Find where the given text appears and provide that cell's center as (X, Y) coordinate. 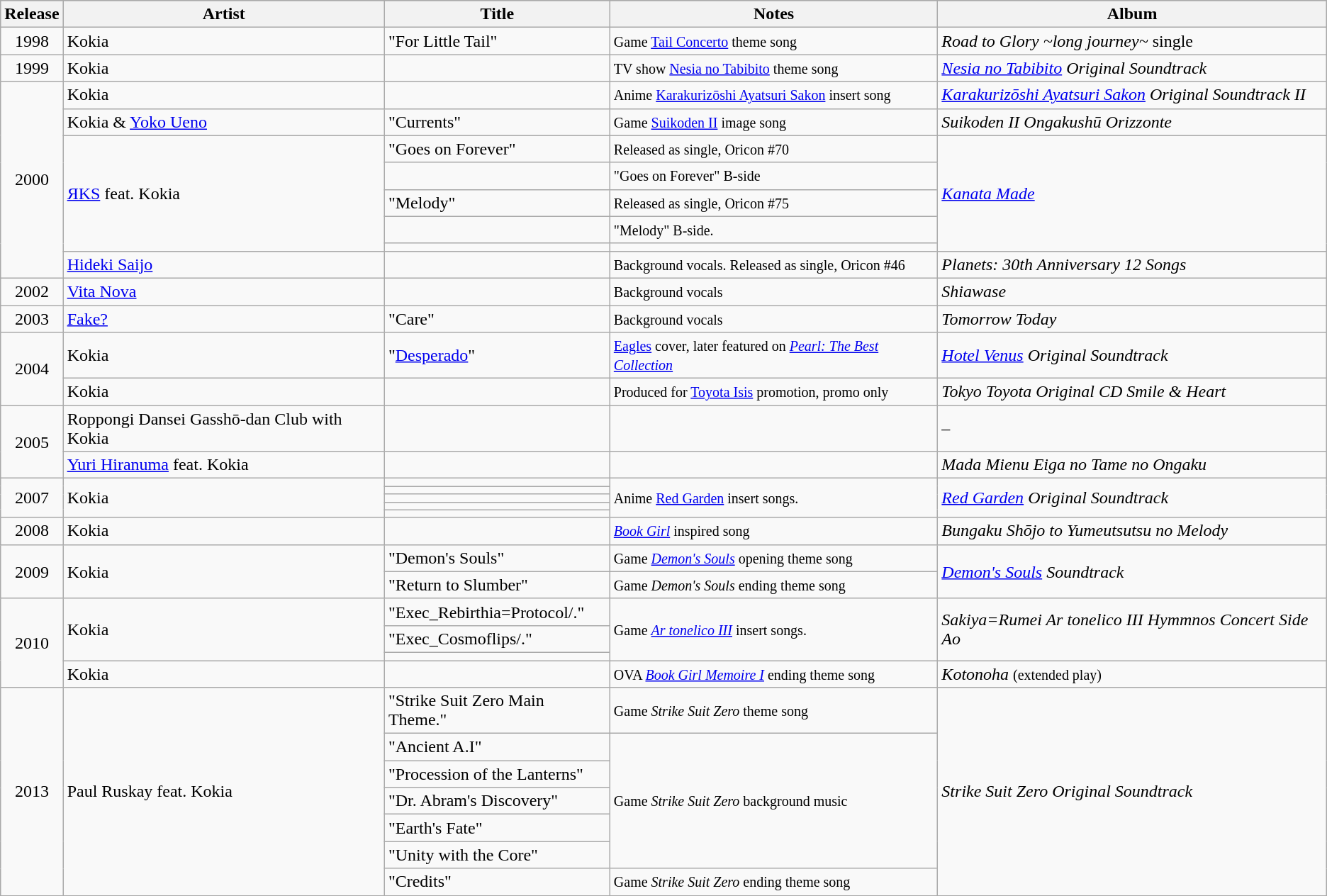
Shiawase (1132, 291)
2005 (32, 442)
Artist (224, 14)
Game Suikoden II image song (774, 122)
TV show Nesia no Tabibito theme song (774, 68)
"Exec_Cosmoflips/." (497, 639)
2010 (32, 642)
– (1132, 428)
Yuri Hiranuma feat. Kokia (224, 465)
Released as single, Oricon #75 (774, 203)
Paul Ruskay feat. Kokia (224, 791)
2000 (32, 180)
Kotonoha (extended play) (1132, 674)
"Ancient A.I" (497, 747)
ЯKS feat. Kokia (224, 193)
Eagles cover, later featured on Pearl: The Best Collection (774, 356)
"Dr. Abram's Discovery" (497, 801)
"Melody" (497, 203)
Notes (774, 14)
Hideki Saijo (224, 264)
"Procession of the Lanterns" (497, 774)
"For Little Tail" (497, 41)
Karakurizōshi Ayatsuri Sakon Original Soundtrack II (1132, 95)
Demon's Souls Soundtrack (1132, 571)
Game Demon's Souls ending theme song (774, 585)
OVA Book Girl Memoire I ending theme song (774, 674)
Game Strike Suit Zero background music (774, 801)
Kanata Made (1132, 193)
"Melody" B-side. (774, 230)
Red Garden Original Soundtrack (1132, 498)
Anime Red Garden insert songs. (774, 498)
Anime Karakurizōshi Ayatsuri Sakon insert song (774, 95)
Suikoden II Ongakushū Orizzonte (1132, 122)
Tokyo Toyota Original CD Smile & Heart (1132, 392)
"Strike Suit Zero Main Theme." (497, 710)
Nesia no Tabibito Original Soundtrack (1132, 68)
"Currents" (497, 122)
Game Tail Concerto theme song (774, 41)
"Goes on Forever" B-side (774, 176)
"Return to Slumber" (497, 585)
2008 (32, 531)
Release (32, 14)
Strike Suit Zero Original Soundtrack (1132, 791)
Roppongi Dansei Gasshō-dan Club with Kokia (224, 428)
"Credits" (497, 882)
Hotel Venus Original Soundtrack (1132, 356)
Vita Nova (224, 291)
Bungaku Shōjo to Yumeutsutsu no Melody (1132, 531)
2009 (32, 571)
"Earth's Fate" (497, 828)
Book Girl inspired song (774, 531)
2007 (32, 498)
"Desperado" (497, 356)
1998 (32, 41)
Album (1132, 14)
Game Ar tonelico III insert songs. (774, 629)
Sakiya=Rumei Ar tonelico III Hymmnos Concert Side Ao (1132, 629)
2004 (32, 369)
Tomorrow Today (1132, 318)
2013 (32, 791)
"Care" (497, 318)
Mada Mienu Eiga no Tame no Ongaku (1132, 465)
"Goes on Forever" (497, 149)
Game Strike Suit Zero theme song (774, 710)
Released as single, Oricon #70 (774, 149)
2002 (32, 291)
Fake? (224, 318)
Title (497, 14)
"Exec_Rebirthia=Protocol/." (497, 612)
Produced for Toyota Isis promotion, promo only (774, 392)
Kokia & Yoko Ueno (224, 122)
Planets: 30th Anniversary 12 Songs (1132, 264)
Game Demon's Souls opening theme song (774, 558)
Background vocals. Released as single, Oricon #46 (774, 264)
2003 (32, 318)
"Demon's Souls" (497, 558)
1999 (32, 68)
"Unity with the Core" (497, 855)
Game Strike Suit Zero ending theme song (774, 882)
Road to Glory ~long journey~ single (1132, 41)
